Pinpoint the cell where the given text exists, returning its (x, y) midpoint coordinate. 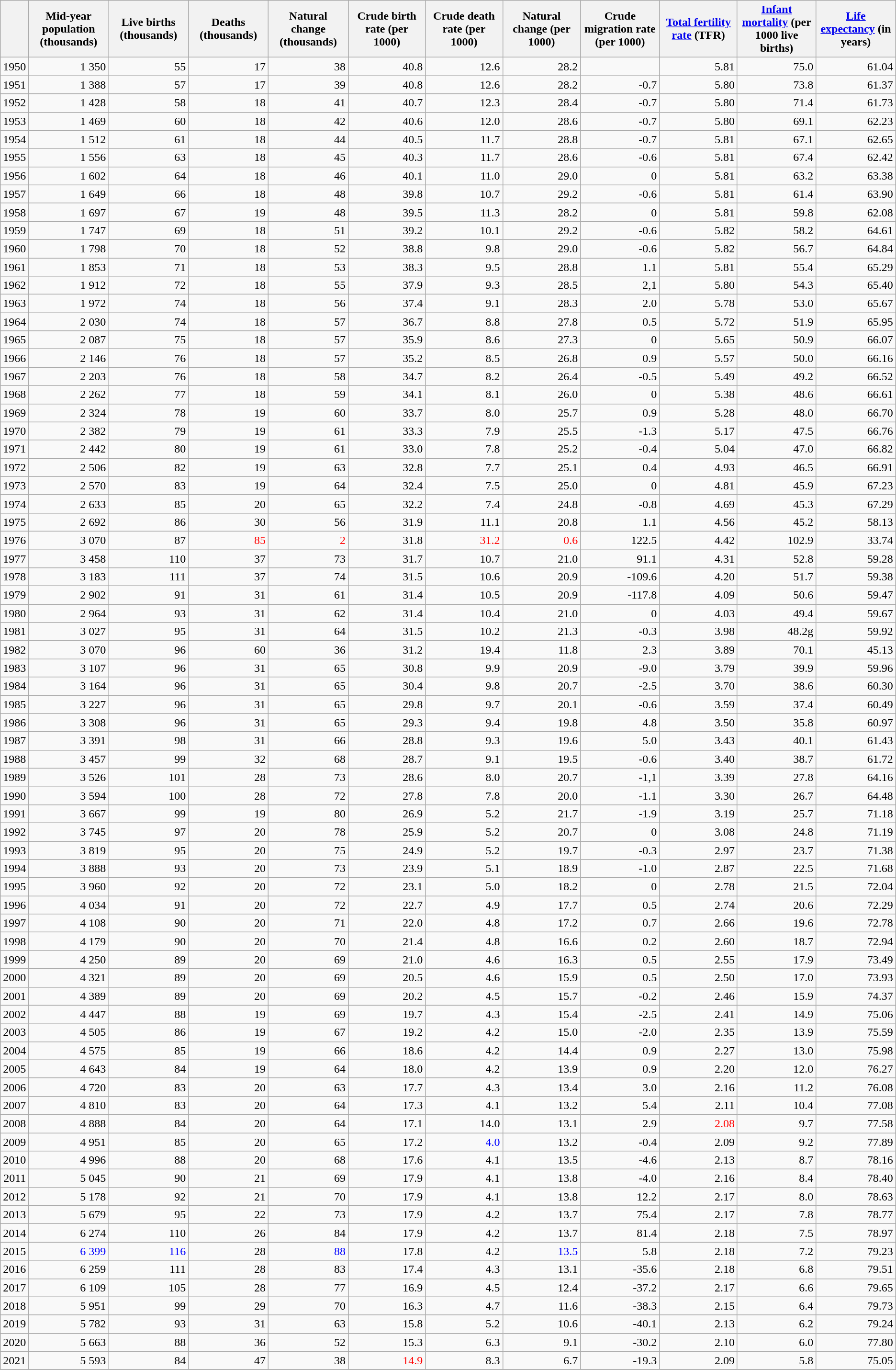
67.23 (856, 486)
2.10 (699, 1342)
66.07 (856, 340)
-2.0 (620, 1032)
62.08 (856, 212)
2008 (14, 1123)
4 575 (69, 1051)
2,1 (620, 285)
64.16 (856, 777)
60.97 (856, 723)
42 (308, 121)
25.5 (542, 431)
Live births (thousands) (148, 29)
2 (308, 540)
65.29 (856, 267)
26.0 (542, 395)
3 027 (69, 632)
23.1 (387, 887)
59.92 (856, 632)
77.80 (856, 1342)
-9.0 (620, 668)
1963 (14, 304)
-4.0 (620, 1178)
38.7 (776, 759)
75.0 (776, 67)
1974 (14, 504)
34.7 (387, 376)
3.0 (620, 1087)
3 594 (69, 795)
71.4 (776, 103)
2.66 (699, 923)
4.31 (699, 559)
29.8 (387, 704)
4.42 (699, 540)
1984 (14, 686)
62.42 (856, 158)
6 274 (69, 1233)
72.78 (856, 923)
65.95 (856, 322)
18.0 (387, 1069)
56.7 (776, 249)
47 (229, 1360)
6.0 (776, 1342)
2012 (14, 1197)
5.04 (699, 449)
53.0 (776, 304)
4 179 (69, 941)
25.9 (387, 832)
1999 (14, 960)
73.93 (856, 978)
1987 (14, 741)
36.7 (387, 322)
26.7 (776, 795)
6.6 (776, 1288)
-30.2 (620, 1342)
2015 (14, 1251)
3 819 (69, 850)
32.4 (387, 486)
28.4 (542, 103)
2021 (14, 1360)
1983 (14, 668)
1977 (14, 559)
21.7 (542, 814)
-109.6 (620, 577)
4 108 (69, 923)
2000 (14, 978)
45.3 (776, 504)
26.8 (542, 358)
3.79 (699, 668)
18.9 (542, 869)
Natural change (per 1000) (542, 29)
59 (308, 395)
25.2 (542, 449)
5.17 (699, 431)
7.2 (776, 1251)
32.8 (387, 467)
1964 (14, 322)
2.27 (699, 1051)
71.18 (856, 814)
8.4 (776, 1178)
5.65 (699, 340)
-1,1 (620, 777)
11.3 (464, 212)
1956 (14, 176)
1958 (14, 212)
1 388 (69, 85)
64.61 (856, 230)
14.0 (464, 1123)
4 505 (69, 1032)
66.70 (856, 413)
3 526 (69, 777)
1966 (14, 358)
46 (308, 176)
2.35 (699, 1032)
1 350 (69, 67)
2017 (14, 1288)
72.04 (856, 887)
1967 (14, 376)
4.93 (699, 467)
51.9 (776, 322)
45.2 (776, 522)
40.7 (387, 103)
78.40 (856, 1178)
8.5 (464, 358)
100 (148, 795)
39 (308, 85)
22.5 (776, 869)
1957 (14, 194)
2.11 (699, 1105)
26 (229, 1233)
-0.5 (620, 376)
59.28 (856, 559)
35.9 (387, 340)
4 447 (69, 1014)
8.8 (464, 322)
3.08 (699, 832)
79.23 (856, 1251)
78.63 (856, 1197)
1976 (14, 540)
3 227 (69, 704)
1973 (14, 486)
47.5 (776, 431)
6 399 (69, 1251)
20.6 (776, 905)
2.15 (699, 1306)
3 888 (69, 869)
66.61 (856, 395)
46.5 (776, 467)
17.4 (387, 1269)
25.0 (542, 486)
4 389 (69, 996)
2.3 (620, 650)
1992 (14, 832)
30 (229, 522)
2.41 (699, 1014)
1971 (14, 449)
17.0 (776, 978)
1978 (14, 577)
21.3 (542, 632)
3.70 (699, 686)
101 (148, 777)
97 (148, 832)
48.6 (776, 395)
-117.8 (620, 595)
24.9 (387, 850)
31.9 (387, 522)
72.29 (856, 905)
4.03 (699, 613)
66.76 (856, 431)
1994 (14, 869)
2.20 (699, 1069)
122.5 (620, 540)
2019 (14, 1324)
2 382 (69, 431)
19.8 (542, 723)
1969 (14, 413)
Deaths (thousands) (229, 29)
52.8 (776, 559)
5.57 (699, 358)
38.8 (387, 249)
39.2 (387, 230)
-1.3 (620, 431)
2013 (14, 1215)
1 853 (69, 267)
Crude migration rate (per 1000) (620, 29)
67.29 (856, 504)
1 469 (69, 121)
4 034 (69, 905)
20.8 (542, 522)
76.27 (856, 1069)
66.52 (856, 376)
2011 (14, 1178)
3 458 (69, 559)
1993 (14, 850)
61.04 (856, 67)
-35.6 (620, 1269)
48.2g (776, 632)
4 951 (69, 1142)
58.13 (856, 522)
79.73 (856, 1306)
1968 (14, 395)
6.2 (776, 1324)
1 972 (69, 304)
1975 (14, 522)
1991 (14, 814)
3.89 (699, 650)
1985 (14, 704)
15.7 (542, 996)
4 996 (69, 1160)
2009 (14, 1142)
3.59 (699, 704)
1952 (14, 103)
20.0 (542, 795)
2014 (14, 1233)
18.6 (387, 1051)
5 593 (69, 1360)
1970 (14, 431)
3 960 (69, 887)
40.3 (387, 158)
39.9 (776, 668)
29 (229, 1306)
47.0 (776, 449)
66.16 (856, 358)
2.60 (699, 941)
33.7 (387, 413)
1980 (14, 613)
32.2 (387, 504)
2 964 (69, 613)
3 183 (69, 577)
3.98 (699, 632)
67.1 (776, 139)
Crude birth rate (per 1000) (387, 29)
2 203 (69, 376)
4.69 (699, 504)
1 602 (69, 176)
12.3 (464, 103)
1988 (14, 759)
3.39 (699, 777)
2.0 (620, 304)
-0.8 (620, 504)
13.4 (542, 1087)
1998 (14, 941)
28.7 (387, 759)
28.3 (542, 304)
9.2 (776, 1142)
63.2 (776, 176)
4 321 (69, 978)
91.1 (620, 559)
75.06 (856, 1014)
50.6 (776, 595)
1959 (14, 230)
2005 (14, 1069)
2010 (14, 1160)
1 912 (69, 285)
7.7 (464, 467)
3 391 (69, 741)
27.3 (542, 340)
1965 (14, 340)
5.38 (699, 395)
0.6 (542, 540)
4.7 (464, 1306)
71.68 (856, 869)
-40.1 (620, 1324)
77.58 (856, 1123)
79.65 (856, 1288)
-0.2 (620, 996)
51 (308, 230)
59.96 (856, 668)
1954 (14, 139)
6.4 (776, 1306)
18.7 (776, 941)
77.89 (856, 1142)
75.98 (856, 1051)
2.46 (699, 996)
1 697 (69, 212)
1990 (14, 795)
-19.3 (620, 1360)
2002 (14, 1014)
11.2 (776, 1087)
2.74 (699, 905)
Total fertility rate (TFR) (699, 29)
23.7 (776, 850)
10.2 (464, 632)
-1.0 (620, 869)
38.6 (776, 686)
98 (148, 741)
2 262 (69, 395)
79.24 (856, 1324)
-1.1 (620, 795)
3.30 (699, 795)
Life expectancy (in years) (856, 29)
1955 (14, 158)
45.9 (776, 486)
12.2 (620, 1197)
35.2 (387, 358)
67.4 (776, 158)
Natural change (thousands) (308, 29)
45 (308, 158)
59.67 (856, 613)
9.9 (464, 668)
4.0 (464, 1142)
-4.6 (620, 1160)
1997 (14, 923)
11.1 (464, 522)
22.7 (387, 905)
81.4 (620, 1233)
5 679 (69, 1215)
5 782 (69, 1324)
3.43 (699, 741)
30.4 (387, 686)
1986 (14, 723)
15.3 (387, 1342)
65.67 (856, 304)
4.81 (699, 486)
74.37 (856, 996)
79.51 (856, 1269)
2.87 (699, 869)
Mid-year population (thousands) (69, 29)
10.5 (464, 595)
2004 (14, 1051)
64.84 (856, 249)
3 164 (69, 686)
5 178 (69, 1197)
13.0 (776, 1051)
9.4 (464, 723)
3 308 (69, 723)
16.9 (387, 1288)
1962 (14, 285)
19.2 (387, 1032)
25.1 (542, 467)
59.8 (776, 212)
8.6 (464, 340)
20.1 (542, 704)
63.38 (856, 176)
40.5 (387, 139)
62.23 (856, 121)
17.1 (387, 1123)
12.4 (542, 1288)
105 (148, 1288)
66.82 (856, 449)
0.4 (620, 467)
71.38 (856, 850)
19.4 (464, 650)
19.5 (542, 759)
2 570 (69, 486)
8.7 (776, 1160)
59.47 (856, 595)
4 643 (69, 1069)
17.8 (387, 1251)
75.59 (856, 1032)
34.1 (387, 395)
Infant mortality (per 1000 live births) (776, 29)
4.9 (464, 905)
45.13 (856, 650)
8.2 (464, 376)
31.8 (387, 540)
50.9 (776, 340)
2007 (14, 1105)
2 442 (69, 449)
6.8 (776, 1269)
35.8 (776, 723)
2.08 (699, 1123)
63.90 (856, 194)
54.3 (776, 285)
65.40 (856, 285)
22 (229, 1215)
1 512 (69, 139)
26.9 (387, 814)
58.2 (776, 230)
1 798 (69, 249)
15.0 (542, 1032)
1 556 (69, 158)
5 951 (69, 1306)
73.8 (776, 85)
61.73 (856, 103)
4.56 (699, 522)
41 (308, 103)
1961 (14, 267)
-37.2 (620, 1288)
44 (308, 139)
1989 (14, 777)
33.3 (387, 431)
66.91 (856, 467)
0.2 (620, 941)
40.6 (387, 121)
77.08 (856, 1105)
2020 (14, 1342)
1 649 (69, 194)
5.4 (620, 1105)
6 259 (69, 1269)
10.1 (464, 230)
6 109 (69, 1288)
1950 (14, 67)
62.65 (856, 139)
1995 (14, 887)
2003 (14, 1032)
2 030 (69, 322)
3 745 (69, 832)
1953 (14, 121)
33.0 (387, 449)
1951 (14, 85)
5 045 (69, 1178)
32 (229, 759)
1 747 (69, 230)
17.3 (387, 1105)
102.9 (776, 540)
49.4 (776, 613)
59.38 (856, 577)
21.5 (776, 887)
2 146 (69, 358)
15.4 (542, 1014)
1979 (14, 595)
64.48 (856, 795)
5.1 (464, 869)
2018 (14, 1306)
78.97 (856, 1233)
17.6 (387, 1160)
60.30 (856, 686)
2.97 (699, 850)
18.2 (542, 887)
61.4 (776, 194)
29.3 (387, 723)
3.19 (699, 814)
4.09 (699, 595)
4 720 (69, 1087)
26.4 (542, 376)
5.49 (699, 376)
7.9 (464, 431)
87 (148, 540)
7.4 (464, 504)
55.4 (776, 267)
3 457 (69, 759)
21.4 (387, 941)
61.37 (856, 85)
71.19 (856, 832)
23.9 (387, 869)
2 902 (69, 595)
1982 (14, 650)
38.3 (387, 267)
3 667 (69, 814)
2 087 (69, 340)
9.5 (464, 267)
1981 (14, 632)
2 692 (69, 522)
2016 (14, 1269)
1972 (14, 467)
2.55 (699, 960)
1 428 (69, 103)
62 (308, 613)
5.78 (699, 304)
61.72 (856, 759)
72.94 (856, 941)
11.8 (542, 650)
2001 (14, 996)
2 324 (69, 413)
69.1 (776, 121)
116 (148, 1251)
79 (148, 431)
1996 (14, 905)
4 250 (69, 960)
4.20 (699, 577)
5.72 (699, 322)
-38.3 (620, 1306)
48.0 (776, 413)
78.77 (856, 1215)
5 663 (69, 1342)
11.0 (464, 176)
75.05 (856, 1360)
3 107 (69, 668)
16.6 (542, 941)
2 506 (69, 467)
30.8 (387, 668)
11.6 (542, 1306)
61.43 (856, 741)
75.4 (620, 1215)
4 810 (69, 1105)
49.2 (776, 376)
8.3 (464, 1360)
51.7 (776, 577)
8.1 (464, 395)
6.3 (464, 1342)
39.5 (387, 212)
22.0 (387, 923)
2006 (14, 1087)
14.4 (542, 1051)
82 (148, 467)
Crude death rate (per 1000) (464, 29)
39.8 (387, 194)
31.7 (387, 559)
3.50 (699, 723)
70.1 (776, 650)
2.9 (620, 1123)
0.7 (620, 923)
15.8 (387, 1324)
60.49 (856, 704)
2 633 (69, 504)
2.78 (699, 887)
20.5 (387, 978)
33.74 (856, 540)
6.7 (542, 1360)
53 (308, 267)
50.0 (776, 358)
5.28 (699, 413)
2.50 (699, 978)
20.2 (387, 996)
73.49 (856, 960)
37.9 (387, 285)
4 888 (69, 1123)
3.40 (699, 759)
1960 (14, 249)
78.16 (856, 1160)
-1.9 (620, 814)
76.08 (856, 1087)
28.5 (542, 285)
